Output the [X, Y] coordinate of the center of the cell containing the given text.  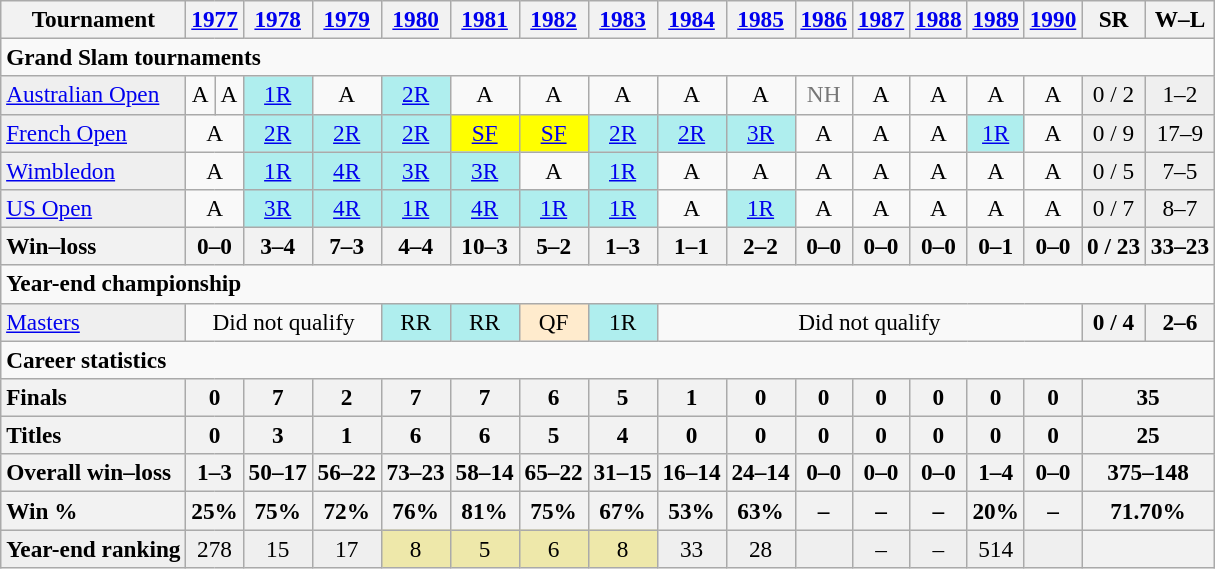
1987 [880, 19]
Win % [94, 510]
35 [1148, 397]
Tournament [94, 19]
56–22 [346, 473]
1977 [214, 19]
73–23 [416, 473]
1990 [1052, 19]
SR [1114, 19]
NH [824, 95]
10–3 [484, 246]
Finals [94, 397]
3–4 [278, 246]
16–14 [692, 473]
58–14 [484, 473]
53% [692, 510]
17 [346, 548]
81% [484, 510]
33 [692, 548]
0 / 5 [1114, 170]
1988 [938, 19]
Australian Open [94, 95]
3 [278, 435]
1986 [824, 19]
1979 [346, 19]
1982 [554, 19]
7–3 [346, 246]
0 / 9 [1114, 133]
1985 [760, 19]
514 [996, 548]
25% [214, 510]
Grand Slam tournaments [608, 57]
Year-end championship [608, 284]
1984 [692, 19]
1–2 [1180, 95]
Masters [94, 322]
15 [278, 548]
Overall win–loss [94, 473]
0 / 2 [1114, 95]
2–6 [1180, 322]
28 [760, 548]
63% [760, 510]
2–2 [760, 246]
24–14 [760, 473]
1–1 [692, 246]
4–4 [416, 246]
US Open [94, 208]
French Open [94, 133]
71.70% [1148, 510]
50–17 [278, 473]
72% [346, 510]
W–L [1180, 19]
Win–loss [94, 246]
33–23 [1180, 246]
0 / 4 [1114, 322]
Wimbledon [94, 170]
Year-end ranking [94, 548]
67% [622, 510]
375–148 [1148, 473]
1981 [484, 19]
76% [416, 510]
0 / 23 [1114, 246]
0 / 7 [1114, 208]
278 [214, 548]
8–7 [1180, 208]
0–1 [996, 246]
2 [346, 397]
QF [554, 322]
Career statistics [608, 359]
Titles [94, 435]
4 [622, 435]
1–4 [996, 473]
1978 [278, 19]
1983 [622, 19]
7–5 [1180, 170]
17–9 [1180, 133]
1980 [416, 19]
1989 [996, 19]
20% [996, 510]
65–22 [554, 473]
31–15 [622, 473]
5–2 [554, 246]
25 [1148, 435]
